Locate the cell with the specified text and output its (X, Y) center coordinate. 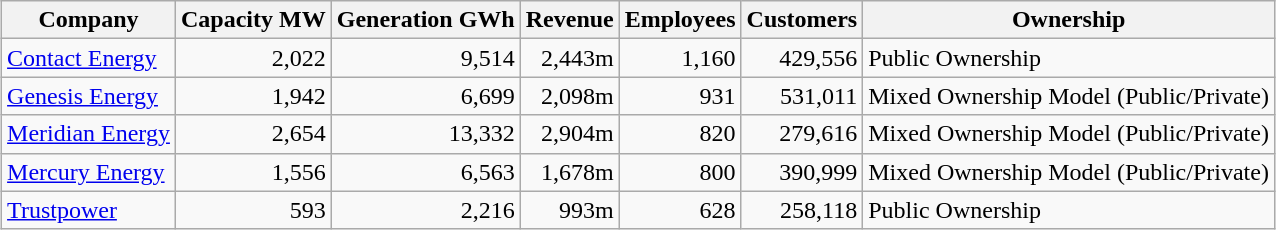
2,904m (570, 134)
2,216 (426, 210)
Generation GWh (426, 20)
993m (570, 210)
6,563 (426, 172)
Contact Energy (89, 58)
931 (680, 96)
Employees (680, 20)
Company (89, 20)
Ownership (1069, 20)
800 (680, 172)
1,160 (680, 58)
Trustpower (89, 210)
1,678m (570, 172)
1,942 (253, 96)
593 (253, 210)
Customers (802, 20)
531,011 (802, 96)
Revenue (570, 20)
390,999 (802, 172)
Mercury Energy (89, 172)
13,332 (426, 134)
628 (680, 210)
9,514 (426, 58)
1,556 (253, 172)
2,443m (570, 58)
279,616 (802, 134)
2,654 (253, 134)
258,118 (802, 210)
2,098m (570, 96)
Meridian Energy (89, 134)
2,022 (253, 58)
Genesis Energy (89, 96)
Capacity MW (253, 20)
820 (680, 134)
6,699 (426, 96)
429,556 (802, 58)
